Extract the (X, Y) coordinate from the center of the cell holding the provided text.  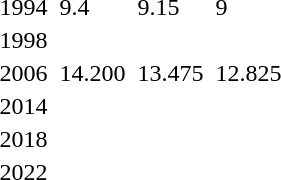
13.475 (170, 73)
14.200 (92, 73)
